Search for the cell housing the specified text and yield its [x, y] center coordinate. 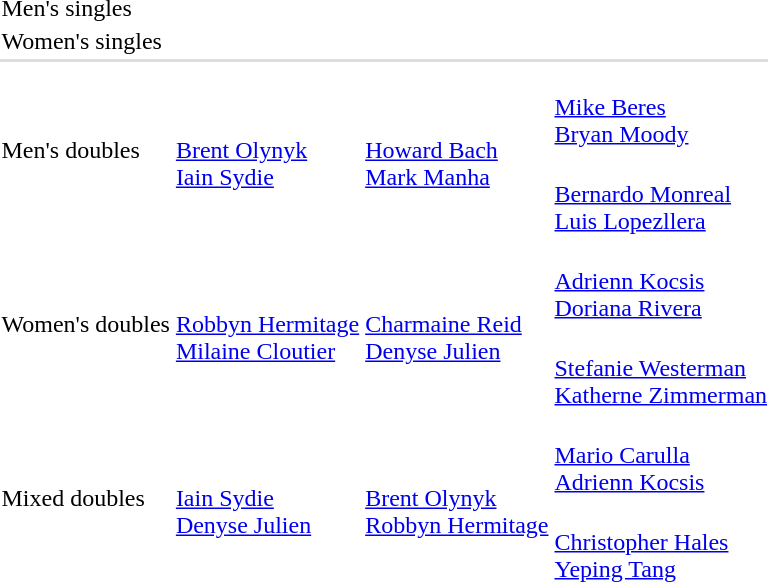
Brent OlynykIain Sydie [267, 150]
Charmaine ReidDenyse Julien [457, 324]
Robbyn HermitageMilaine Cloutier [267, 324]
Howard BachMark Manha [457, 150]
Women's singles [86, 41]
Men's doubles [86, 150]
Women's doubles [86, 324]
